Search for the cell housing the specified text and yield its [x, y] center coordinate. 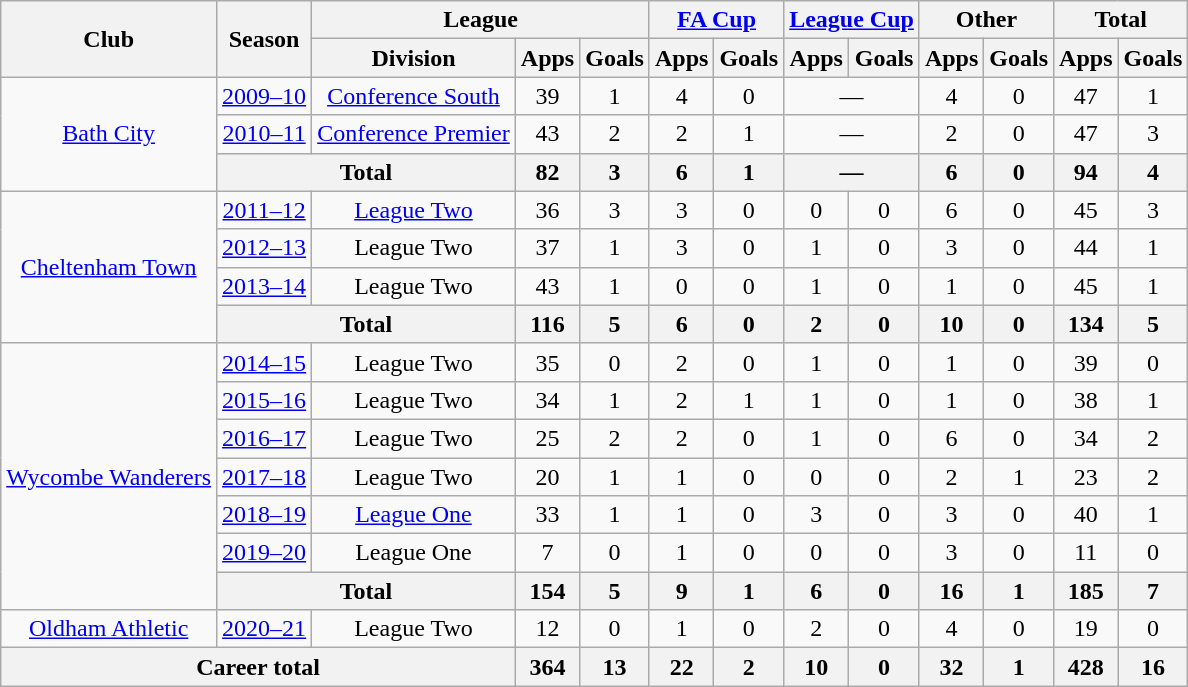
12 [547, 629]
428 [1086, 667]
36 [547, 210]
Career total [258, 667]
2009–10 [264, 96]
33 [547, 515]
364 [547, 667]
Oldham Athletic [109, 629]
Season [264, 39]
Conference Premier [414, 134]
185 [1086, 591]
23 [1086, 477]
2014–15 [264, 362]
2013–14 [264, 286]
2011–12 [264, 210]
2018–19 [264, 515]
154 [547, 591]
13 [615, 667]
82 [547, 172]
40 [1086, 515]
35 [547, 362]
11 [1086, 553]
134 [1086, 324]
2016–17 [264, 438]
25 [547, 438]
94 [1086, 172]
20 [547, 477]
2015–16 [264, 400]
Club [109, 39]
Conference South [414, 96]
2020–21 [264, 629]
22 [681, 667]
9 [681, 591]
32 [951, 667]
2010–11 [264, 134]
Cheltenham Town [109, 267]
Division [414, 58]
44 [1086, 248]
19 [1086, 629]
2017–18 [264, 477]
Other [986, 20]
FA Cup [716, 20]
116 [547, 324]
League [481, 20]
37 [547, 248]
Bath City [109, 134]
2019–20 [264, 553]
38 [1086, 400]
League Cup [852, 20]
2012–13 [264, 248]
Wycombe Wanderers [109, 476]
